Search for the cell housing the specified text and yield its (X, Y) center coordinate. 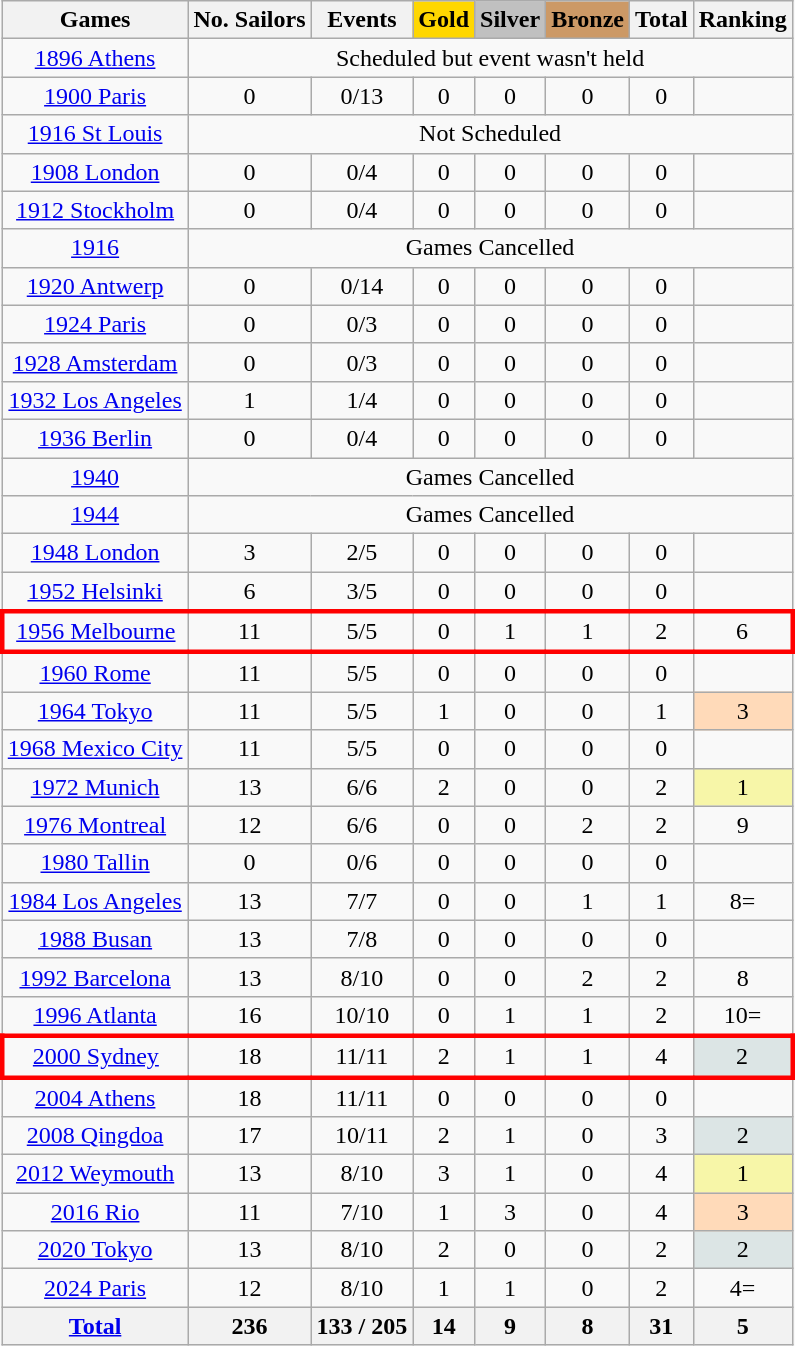
1936 Berlin (95, 438)
2016 Rio (95, 1212)
2/5 (362, 553)
0/13 (362, 96)
1976 Montreal (95, 825)
Silver (510, 20)
Not Scheduled (490, 134)
17 (250, 1136)
1900 Paris (95, 96)
Scheduled but event wasn't held (490, 58)
Gold (444, 20)
1932 Los Angeles (95, 400)
1968 Mexico City (95, 749)
1912 Stockholm (95, 210)
1/4 (362, 400)
4= (742, 1288)
1928 Amsterdam (95, 362)
1944 (95, 515)
0/14 (362, 286)
1920 Antwerp (95, 286)
1896 Athens (95, 58)
31 (662, 1326)
0/6 (362, 863)
1916 St Louis (95, 134)
Ranking (742, 20)
236 (250, 1326)
133 / 205 (362, 1326)
1960 Rome (95, 672)
1964 Tokyo (95, 711)
10/11 (362, 1136)
1980 Tallin (95, 863)
1948 London (95, 553)
1952 Helsinki (95, 592)
14 (444, 1326)
1956 Melbourne (95, 632)
Games (95, 20)
16 (250, 1016)
1916 (95, 248)
1992 Barcelona (95, 977)
8= (742, 901)
2008 Qingdoa (95, 1136)
Bronze (588, 20)
2024 Paris (95, 1288)
2004 Athens (95, 1097)
10/10 (362, 1016)
1972 Munich (95, 787)
1988 Busan (95, 939)
2020 Tokyo (95, 1250)
1996 Atlanta (95, 1016)
1908 London (95, 172)
1924 Paris (95, 324)
No. Sailors (250, 20)
7/7 (362, 901)
Events (362, 20)
2000 Sydney (95, 1056)
10= (742, 1016)
7/10 (362, 1212)
1940 (95, 477)
1984 Los Angeles (95, 901)
5 (742, 1326)
7/8 (362, 939)
2012 Weymouth (95, 1174)
3/5 (362, 592)
